Find where the given text appears and provide that cell's center as (X, Y) coordinate. 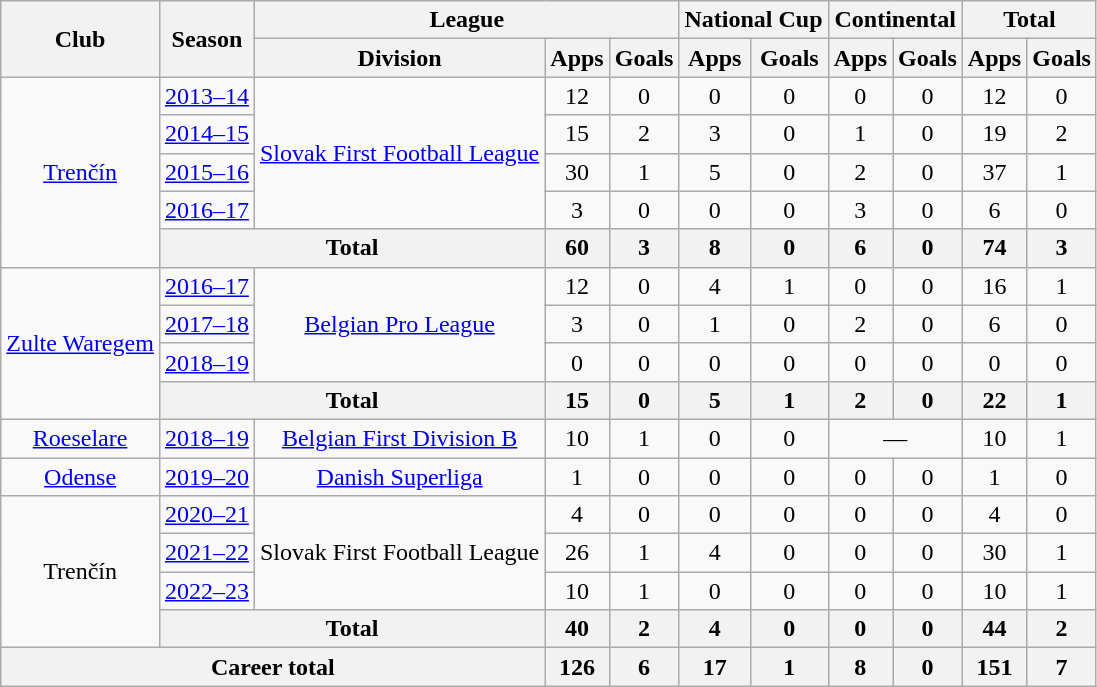
Zulte Waregem (80, 343)
— (895, 438)
Continental (895, 20)
26 (577, 553)
Career total (273, 667)
19 (994, 134)
44 (994, 629)
Division (399, 58)
2019–20 (206, 477)
Belgian Pro League (399, 324)
Belgian First Division B (399, 438)
37 (994, 172)
Odense (80, 477)
2022–23 (206, 591)
7 (1062, 667)
2014–15 (206, 134)
40 (577, 629)
2013–14 (206, 96)
National Cup (754, 20)
Roeselare (80, 438)
2015–16 (206, 172)
22 (994, 400)
Season (206, 39)
151 (994, 667)
126 (577, 667)
Danish Superliga (399, 477)
2020–21 (206, 515)
17 (715, 667)
74 (994, 248)
League (466, 20)
60 (577, 248)
16 (994, 286)
2021–22 (206, 553)
2017–18 (206, 324)
Club (80, 39)
